For the text-containing cell, return its midpoint in [X, Y] coordinate format. 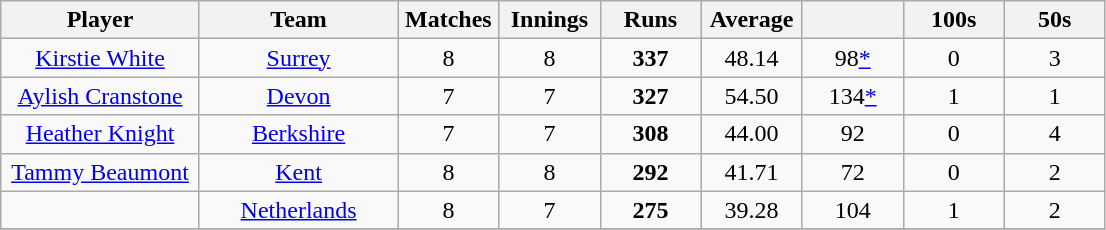
50s [1054, 20]
Heather Knight [100, 134]
Average [752, 20]
Runs [650, 20]
337 [650, 58]
Matches [448, 20]
54.50 [752, 96]
104 [852, 210]
41.71 [752, 172]
48.14 [752, 58]
Kent [298, 172]
Aylish Cranstone [100, 96]
134* [852, 96]
3 [1054, 58]
100s [954, 20]
Netherlands [298, 210]
Tammy Beaumont [100, 172]
98* [852, 58]
327 [650, 96]
292 [650, 172]
72 [852, 172]
92 [852, 134]
44.00 [752, 134]
Innings [550, 20]
275 [650, 210]
Devon [298, 96]
Surrey [298, 58]
Team [298, 20]
39.28 [752, 210]
308 [650, 134]
Player [100, 20]
Berkshire [298, 134]
Kirstie White [100, 58]
4 [1054, 134]
